Determine the (x, y) coordinate at the center of the cell enclosing the given text.  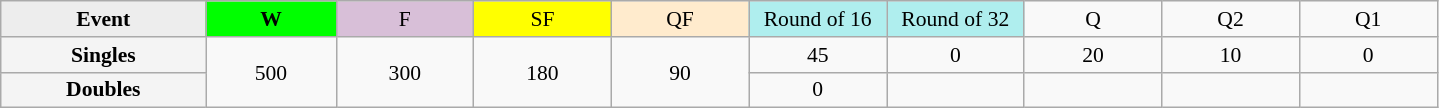
F (405, 19)
180 (543, 72)
SF (543, 19)
10 (1231, 55)
Q1 (1368, 19)
45 (818, 55)
Singles (104, 55)
Q2 (1231, 19)
20 (1093, 55)
Doubles (104, 90)
Event (104, 19)
Round of 16 (818, 19)
300 (405, 72)
QF (680, 19)
500 (271, 72)
W (271, 19)
Round of 32 (955, 19)
Q (1093, 19)
90 (680, 72)
